Return [X, Y] of the center of cell containing provided text 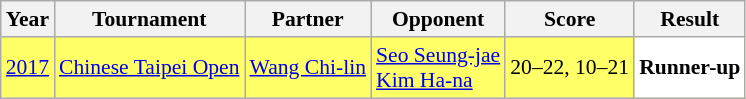
Runner-up [690, 68]
Year [28, 19]
Result [690, 19]
Seo Seung-jae Kim Ha-na [438, 68]
20–22, 10–21 [570, 68]
Partner [308, 19]
Score [570, 19]
Wang Chi-lin [308, 68]
Chinese Taipei Open [149, 68]
2017 [28, 68]
Opponent [438, 19]
Tournament [149, 19]
